From the cell containing the given text, extract its center point as (x, y) coordinate. 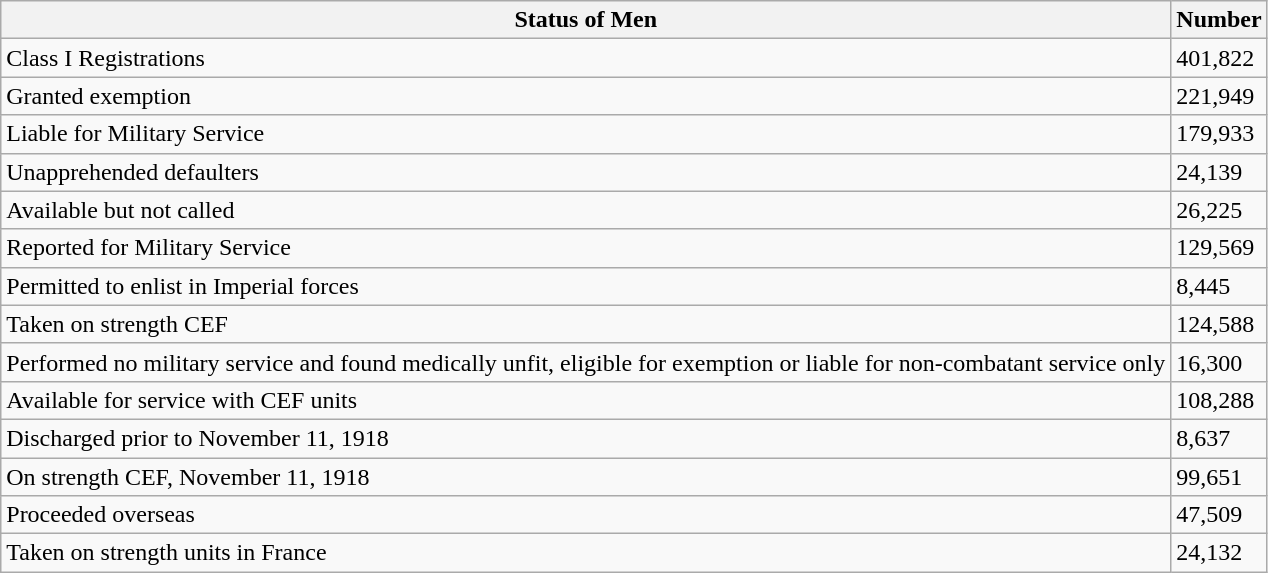
129,569 (1219, 248)
124,588 (1219, 324)
Taken on strength units in France (586, 553)
Available but not called (586, 210)
Taken on strength CEF (586, 324)
Unapprehended defaulters (586, 172)
99,651 (1219, 477)
Number (1219, 20)
Proceeded overseas (586, 515)
16,300 (1219, 362)
47,509 (1219, 515)
24,139 (1219, 172)
Class I Registrations (586, 58)
26,225 (1219, 210)
8,445 (1219, 286)
Discharged prior to November 11, 1918 (586, 438)
8,637 (1219, 438)
On strength CEF, November 11, 1918 (586, 477)
401,822 (1219, 58)
Performed no military service and found medically unfit, eligible for exemption or liable for non-combatant service only (586, 362)
Granted exemption (586, 96)
108,288 (1219, 400)
Liable for Military Service (586, 134)
179,933 (1219, 134)
Reported for Military Service (586, 248)
Available for service with CEF units (586, 400)
Status of Men (586, 20)
221,949 (1219, 96)
24,132 (1219, 553)
Permitted to enlist in Imperial forces (586, 286)
